For the text-containing cell, return its midpoint in [X, Y] coordinate format. 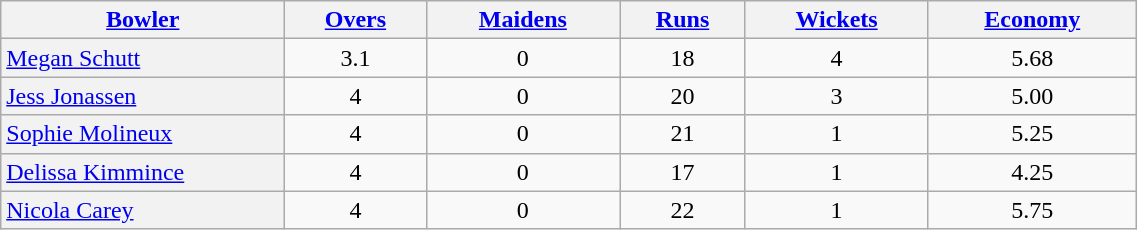
Nicola Carey [143, 210]
Sophie Molineux [143, 134]
Bowler [143, 20]
Megan Schutt [143, 58]
20 [683, 96]
5.68 [1032, 58]
Delissa Kimmince [143, 172]
Economy [1032, 20]
3.1 [356, 58]
5.25 [1032, 134]
5.00 [1032, 96]
3 [836, 96]
5.75 [1032, 210]
21 [683, 134]
4.25 [1032, 172]
18 [683, 58]
22 [683, 210]
Jess Jonassen [143, 96]
Wickets [836, 20]
Maidens [523, 20]
17 [683, 172]
Runs [683, 20]
Overs [356, 20]
